For the text-containing cell, return its midpoint in (X, Y) coordinate format. 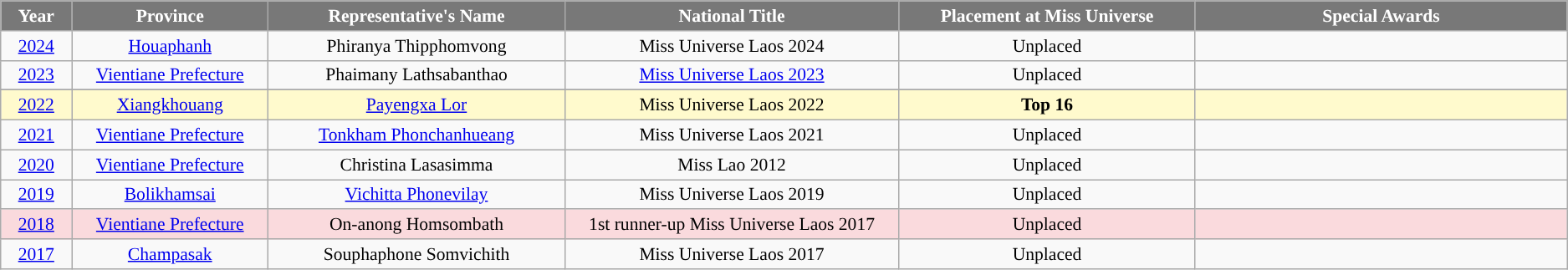
National Title (731, 16)
Year (37, 16)
2020 (37, 165)
2022 (37, 105)
Miss Universe Laos 2019 (731, 195)
Vichitta Phonevilay (416, 195)
On-anong Homsombath (416, 225)
Special Awards (1381, 16)
Miss Universe Laos 2017 (731, 254)
Representative's Name (416, 16)
2021 (37, 135)
2018 (37, 225)
Xiangkhouang (171, 105)
Houaphanh (171, 46)
Souphaphone Somvichith (416, 254)
Phaimany Lathsabanthao (416, 75)
2019 (37, 195)
2024 (37, 46)
2017 (37, 254)
Miss Universe Laos 2023 (731, 75)
Christina Lasasimma (416, 165)
Miss Lao 2012 (731, 165)
2023 (37, 75)
Top 16 (1047, 105)
Bolikhamsai (171, 195)
Placement at Miss Universe (1047, 16)
Province (171, 16)
Miss Universe Laos 2024 (731, 46)
1st runner-up Miss Universe Laos 2017 (731, 225)
Miss Universe Laos 2022 (731, 105)
Tonkham Phonchanhueang (416, 135)
Miss Universe Laos 2021 (731, 135)
Payengxa Lor (416, 105)
Phiranya Thipphomvong (416, 46)
Champasak (171, 254)
